Search for the cell housing the specified text and yield its (x, y) center coordinate. 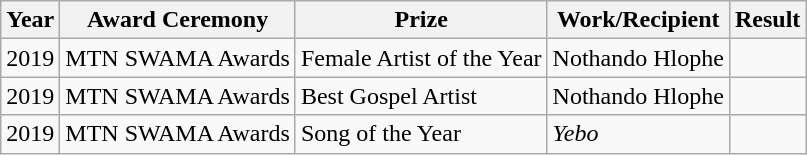
Result (767, 20)
Work/Recipient (638, 20)
Best Gospel Artist (421, 96)
Yebo (638, 134)
Female Artist of the Year (421, 58)
Year (30, 20)
Award Ceremony (178, 20)
Song of the Year (421, 134)
Prize (421, 20)
